From the cell containing the given text, extract its center point as (x, y) coordinate. 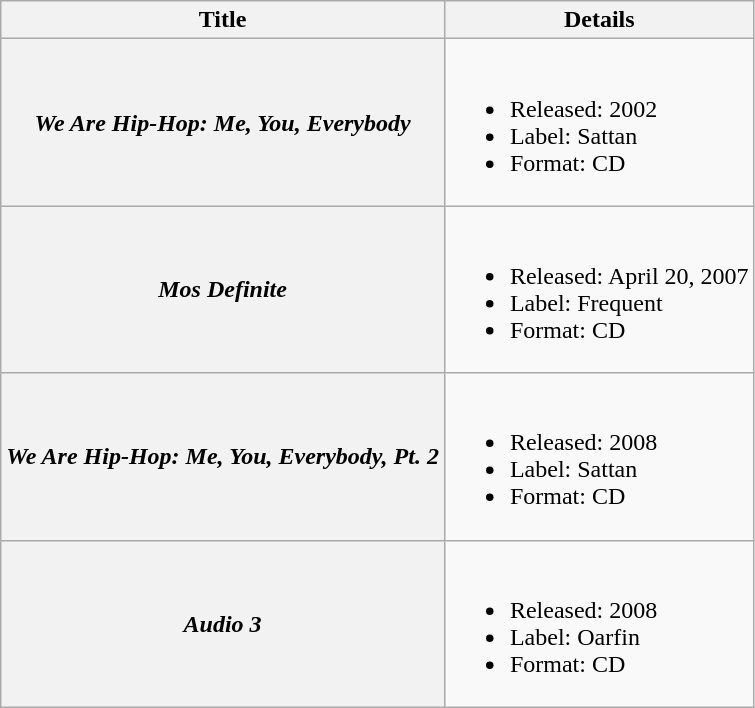
Audio 3 (223, 624)
Mos Definite (223, 290)
Released: 2008Label: OarfinFormat: CD (599, 624)
Released: April 20, 2007Label: FrequentFormat: CD (599, 290)
We Are Hip-Hop: Me, You, Everybody, Pt. 2 (223, 456)
Title (223, 20)
Released: 2002Label: SattanFormat: CD (599, 122)
We Are Hip-Hop: Me, You, Everybody (223, 122)
Details (599, 20)
Released: 2008Label: SattanFormat: CD (599, 456)
